Find where the given text appears and provide that cell's center as [x, y] coordinate. 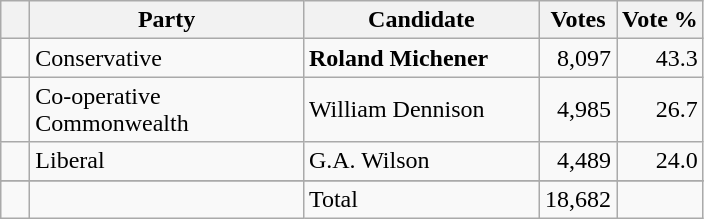
Candidate [421, 20]
24.0 [660, 161]
Party [167, 20]
Liberal [167, 161]
43.3 [660, 58]
4,985 [578, 110]
G.A. Wilson [421, 161]
William Dennison [421, 110]
4,489 [578, 161]
Vote % [660, 20]
Conservative [167, 58]
26.7 [660, 110]
18,682 [578, 199]
Votes [578, 20]
8,097 [578, 58]
Roland Michener [421, 58]
Co-operative Commonwealth [167, 110]
Total [421, 199]
